For the text-containing cell, return its midpoint in (X, Y) coordinate format. 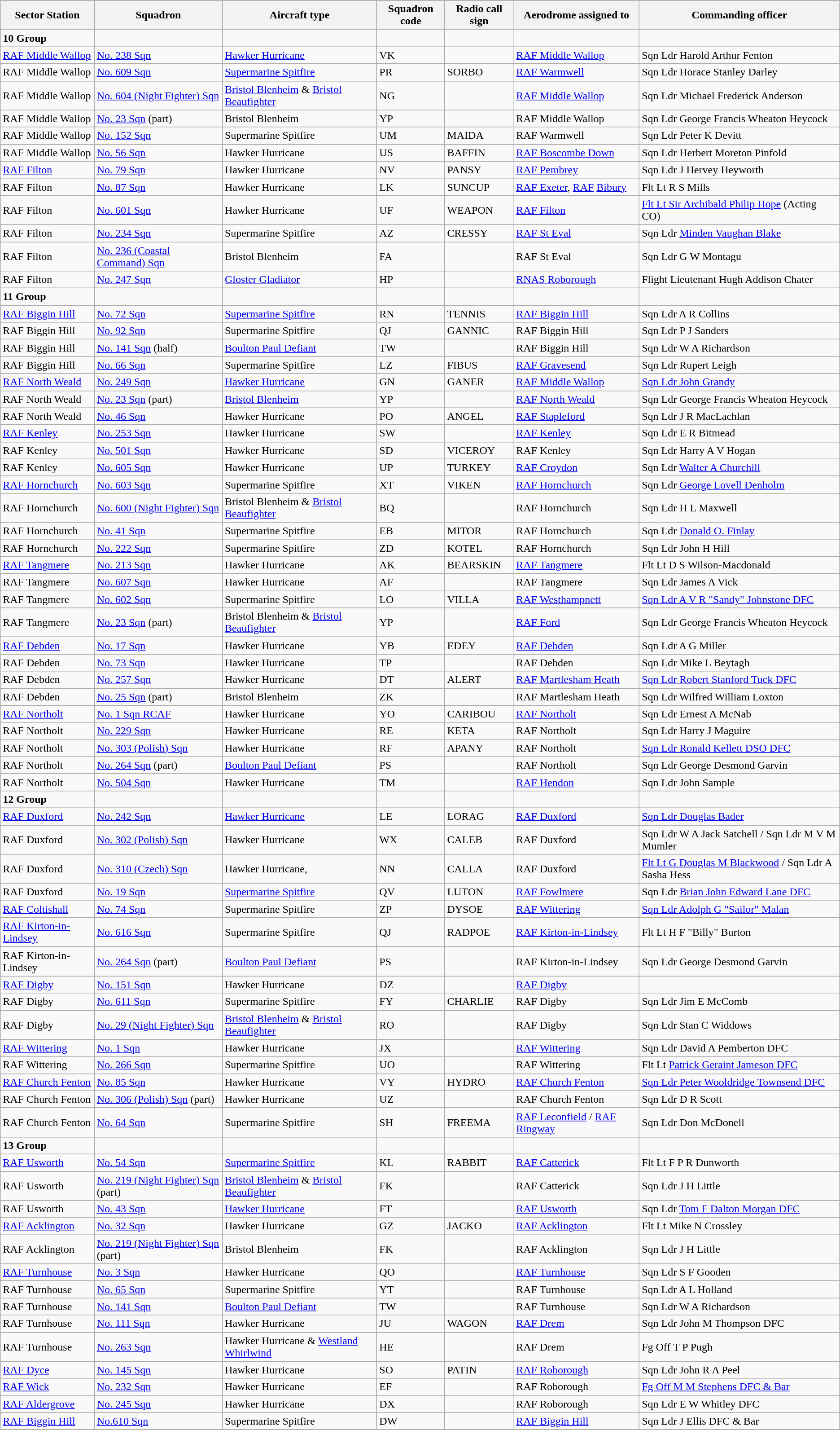
DYSOE (479, 909)
Sqn Ldr E W Whitley DFC (739, 1404)
PO (411, 416)
Flt Lt Mike N Crossley (739, 1226)
No. 234 Sqn (158, 233)
UP (411, 467)
No. 1 Sqn RCAF (158, 714)
Sqn Ldr Peter Wooldridge Townsend DFC (739, 1082)
RO (411, 1025)
Flt Lt R S Mills (739, 187)
RAF Westhampnett (577, 599)
Flt Lt Patrick Geraint Jameson DFC (739, 1065)
No. 605 Sqn (158, 467)
Aerodrome assigned to (577, 15)
Sqn Ldr Horace Stanley Darley (739, 72)
RAF Pembrey (577, 170)
No. 141 Sqn (158, 1307)
NV (411, 170)
Fg Off T P Pugh (739, 1347)
JX (411, 1048)
ANGEL (479, 416)
RAF Coltishall (48, 909)
No. 74 Sqn (158, 909)
BEARSKIN (479, 565)
No. 245 Sqn (158, 1404)
No. 302 (Polish) Sqn (158, 840)
Sector Station (48, 15)
TP (411, 663)
DX (411, 1404)
ZP (411, 909)
No. 65 Sqn (158, 1289)
No. 601 Sqn (158, 210)
No. 79 Sqn (158, 170)
No. 247 Sqn (158, 280)
HE (411, 1347)
No. 54 Sqn (158, 1162)
AZ (411, 233)
TURKEY (479, 467)
NN (411, 869)
SH (411, 1122)
DZ (411, 985)
KL (411, 1162)
FT (411, 1209)
No. 222 Sqn (158, 548)
Sqn Ldr S F Gooden (739, 1272)
ZK (411, 697)
Sqn Ldr Jim E McComb (739, 1002)
LK (411, 187)
No.610 Sqn (158, 1421)
WX (411, 840)
Sqn Ldr John M Thompson DFC (739, 1324)
No. 263 Sqn (158, 1347)
No. 3 Sqn (158, 1272)
FA (411, 256)
No. 232 Sqn (158, 1387)
No. 238 Sqn (158, 55)
RAF Gravesend (577, 365)
No. 213 Sqn (158, 565)
KETA (479, 731)
Commanding officer (739, 15)
No. 32 Sqn (158, 1226)
No. 616 Sqn (158, 932)
No. 229 Sqn (158, 731)
Sqn Ldr Rupert Leigh (739, 365)
Hawker Hurricane & Westland Whirlwind (299, 1347)
Squadron (158, 15)
BQ (411, 507)
CARIBOU (479, 714)
Sqn Ldr Stan C Widdows (739, 1025)
No. 41 Sqn (158, 531)
RF (411, 748)
Sqn Ldr Tom F Dalton Morgan DFC (739, 1209)
UM (411, 136)
No. 603 Sqn (158, 484)
No. 43 Sqn (158, 1209)
No. 25 Sqn (part) (158, 697)
Sqn Ldr Walter A Churchill (739, 467)
LE (411, 816)
FY (411, 1002)
Sqn Ldr Robert Stanford Tuck DFC (739, 680)
EDEY (479, 646)
Sqn Ldr David A Pemberton DFC (739, 1048)
LORAG (479, 816)
FIBUS (479, 365)
PANSY (479, 170)
No. 303 (Polish) Sqn (158, 748)
YO (411, 714)
No. 92 Sqn (158, 331)
VY (411, 1082)
Flt Lt F P R Dunworth (739, 1162)
No. 145 Sqn (158, 1370)
SD (411, 450)
SO (411, 1370)
12 Group (48, 799)
Sqn Ldr J Hervey Heyworth (739, 170)
Aircraft type (299, 15)
No. 607 Sqn (158, 582)
Sqn Ldr John Grandy (739, 382)
Sqn Ldr G W Montagu (739, 256)
No. 56 Sqn (158, 153)
Sqn Ldr Donald O. Finlay (739, 531)
No. 85 Sqn (158, 1082)
RAF Exeter, RAF Bibury (577, 187)
YT (411, 1289)
No. 257 Sqn (158, 680)
KOTEL (479, 548)
CALEB (479, 840)
No. 310 (Czech) Sqn (158, 869)
Sqn Ldr A L Holland (739, 1289)
Sqn Ldr J R MacLachlan (739, 416)
AK (411, 565)
XT (411, 484)
Sqn Ldr Adolph G "Sailor" Malan (739, 909)
No. 66 Sqn (158, 365)
FREEMA (479, 1122)
No. 73 Sqn (158, 663)
LZ (411, 365)
APANY (479, 748)
Sqn Ldr Michael Frederick Anderson (739, 95)
JACKO (479, 1226)
Flt Lt G Douglas M Blackwood / Sqn Ldr A Sasha Hess (739, 869)
RNAS Roborough (577, 280)
TM (411, 782)
13 Group (48, 1145)
No. 504 Sqn (158, 782)
Sqn Ldr H L Maxwell (739, 507)
Sqn Ldr Wilfred William Loxton (739, 697)
No. 306 (Polish) Sqn (part) (158, 1099)
Flt Lt D S Wilson-Macdonald (739, 565)
CALLA (479, 869)
RAF Wick (48, 1387)
No. 236 (Coastal Command) Sqn (158, 256)
Flt Lt Sir Archibald Philip Hope (Acting CO) (739, 210)
RAF Croydon (577, 467)
RAF Stapleford (577, 416)
SUNCUP (479, 187)
No. 111 Sqn (158, 1324)
EF (411, 1387)
Sqn Ldr John H Hill (739, 548)
WEAPON (479, 210)
No. 609 Sqn (158, 72)
No. 29 (Night Fighter) Sqn (158, 1025)
Gloster Gladiator (299, 280)
QV (411, 892)
No. 604 (Night Fighter) Sqn (158, 95)
GANER (479, 382)
BAFFIN (479, 153)
No. 141 Sqn (half) (158, 348)
UF (411, 210)
HYDRO (479, 1082)
QO (411, 1272)
No. 253 Sqn (158, 433)
AF (411, 582)
ALERT (479, 680)
DT (411, 680)
RAF Ford (577, 622)
TENNIS (479, 314)
Sqn Ldr Mike L Beytagh (739, 663)
WAGON (479, 1324)
Sqn Ldr John Sample (739, 782)
No. 46 Sqn (158, 416)
VIKEN (479, 484)
RAF Aldergrove (48, 1404)
Sqn Ldr W A Jack Satchell / Sqn Ldr M V M Mumler (739, 840)
GZ (411, 1226)
RAF Boscombe Down (577, 153)
NG (411, 95)
UZ (411, 1099)
No. 242 Sqn (158, 816)
DW (411, 1421)
No. 611 Sqn (158, 1002)
Sqn Ldr A R Collins (739, 314)
JU (411, 1324)
No. 152 Sqn (158, 136)
CHARLIE (479, 1002)
Sqn Ldr James A Vick (739, 582)
Sqn Ldr J Ellis DFC & Bar (739, 1421)
Fg Off M M Stephens DFC & Bar (739, 1387)
PR (411, 72)
Sqn Ldr Douglas Bader (739, 816)
Sqn Ldr A G Miller (739, 646)
No. 600 (Night Fighter) Sqn (158, 507)
Sqn Ldr Brian John Edward Lane DFC (739, 892)
RAF Leconfield / RAF Ringway (577, 1122)
VICEROY (479, 450)
No. 19 Sqn (158, 892)
No. 266 Sqn (158, 1065)
Sqn Ldr Minden Vaughan Blake (739, 233)
Sqn Ldr P J Sanders (739, 331)
11 Group (48, 297)
RAF Hendon (577, 782)
Sqn Ldr E R Bitmead (739, 433)
EB (411, 531)
RAF Dyce (48, 1370)
Sqn Ldr Ernest A McNab (739, 714)
Sqn Ldr Harry A V Hogan (739, 450)
Sqn Ldr D R Scott (739, 1099)
Flight Lieutenant Hugh Addison Chater (739, 280)
No. 602 Sqn (158, 599)
RE (411, 731)
No. 64 Sqn (158, 1122)
Flt Lt H F "Billy" Burton (739, 932)
Sqn Ldr Don McDonell (739, 1122)
HP (411, 280)
LUTON (479, 892)
UO (411, 1065)
No. 87 Sqn (158, 187)
RAF Fowlmere (577, 892)
Sqn Ldr George Lovell Denholm (739, 484)
No. 17 Sqn (158, 646)
YB (411, 646)
MAIDA (479, 136)
SORBO (479, 72)
VILLA (479, 599)
RADPOE (479, 932)
MITOR (479, 531)
No. 72 Sqn (158, 314)
GANNIC (479, 331)
PATIN (479, 1370)
No. 1 Sqn (158, 1048)
10 Group (48, 38)
Sqn Ldr Harold Arthur Fenton (739, 55)
US (411, 153)
CRESSY (479, 233)
VK (411, 55)
Sqn Ldr A V R "Sandy" Johnstone DFC (739, 599)
ZD (411, 548)
Sqn Ldr Harry J Maguire (739, 731)
Sqn Ldr Herbert Moreton Pinfold (739, 153)
RN (411, 314)
Sqn Ldr Peter K Devitt (739, 136)
No. 501 Sqn (158, 450)
Radio call sign (479, 15)
GN (411, 382)
LO (411, 599)
RABBIT (479, 1162)
Squadron code (411, 15)
Sqn Ldr Ronald Kellett DSO DFC (739, 748)
No. 151 Sqn (158, 985)
Sqn Ldr John R A Peel (739, 1370)
SW (411, 433)
Hawker Hurricane, (299, 869)
No. 249 Sqn (158, 382)
